From the cell containing the given text, extract its center point as (x, y) coordinate. 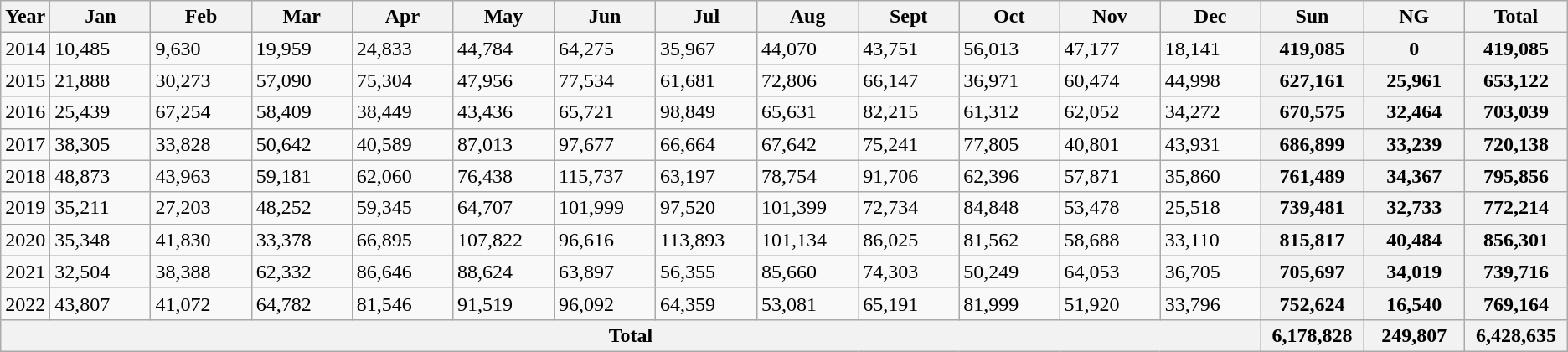
64,359 (707, 303)
66,147 (909, 80)
2018 (25, 176)
76,438 (503, 176)
62,060 (402, 176)
38,388 (201, 272)
57,090 (302, 80)
35,967 (707, 49)
21,888 (101, 80)
752,624 (1312, 303)
58,409 (302, 112)
50,642 (302, 144)
10,485 (101, 49)
115,737 (605, 176)
27,203 (201, 208)
2019 (25, 208)
58,688 (1110, 240)
856,301 (1516, 240)
65,631 (807, 112)
Jan (101, 17)
43,931 (1210, 144)
47,177 (1110, 49)
Dec (1210, 17)
91,706 (909, 176)
2014 (25, 49)
67,254 (201, 112)
33,239 (1414, 144)
19,959 (302, 49)
Jun (605, 17)
85,660 (807, 272)
81,999 (1009, 303)
97,520 (707, 208)
97,677 (605, 144)
Mar (302, 17)
72,734 (909, 208)
May (503, 17)
33,110 (1210, 240)
33,378 (302, 240)
53,081 (807, 303)
81,546 (402, 303)
59,181 (302, 176)
36,971 (1009, 80)
0 (1414, 49)
Sept (909, 17)
91,519 (503, 303)
48,873 (101, 176)
2015 (25, 80)
32,733 (1414, 208)
2022 (25, 303)
769,164 (1516, 303)
43,436 (503, 112)
627,161 (1312, 80)
40,589 (402, 144)
761,489 (1312, 176)
74,303 (909, 272)
43,751 (909, 49)
63,897 (605, 272)
9,630 (201, 49)
Apr (402, 17)
101,999 (605, 208)
84,848 (1009, 208)
82,215 (909, 112)
705,697 (1312, 272)
34,367 (1414, 176)
24,833 (402, 49)
25,518 (1210, 208)
33,828 (201, 144)
56,355 (707, 272)
81,562 (1009, 240)
2017 (25, 144)
Nov (1110, 17)
35,860 (1210, 176)
815,817 (1312, 240)
51,920 (1110, 303)
2020 (25, 240)
101,399 (807, 208)
18,141 (1210, 49)
25,439 (101, 112)
30,273 (201, 80)
44,784 (503, 49)
44,070 (807, 49)
56,013 (1009, 49)
43,807 (101, 303)
87,013 (503, 144)
40,801 (1110, 144)
Jul (707, 17)
34,272 (1210, 112)
739,716 (1516, 272)
86,646 (402, 272)
64,275 (605, 49)
72,806 (807, 80)
25,961 (1414, 80)
98,849 (707, 112)
16,540 (1414, 303)
62,332 (302, 272)
66,895 (402, 240)
96,092 (605, 303)
107,822 (503, 240)
64,053 (1110, 272)
772,214 (1516, 208)
61,681 (707, 80)
2016 (25, 112)
61,312 (1009, 112)
32,464 (1414, 112)
34,019 (1414, 272)
60,474 (1110, 80)
32,504 (101, 272)
249,807 (1414, 335)
57,871 (1110, 176)
41,830 (201, 240)
75,304 (402, 80)
78,754 (807, 176)
35,211 (101, 208)
35,348 (101, 240)
40,484 (1414, 240)
670,575 (1312, 112)
38,449 (402, 112)
62,052 (1110, 112)
NG (1414, 17)
63,197 (707, 176)
47,956 (503, 80)
Feb (201, 17)
75,241 (909, 144)
36,705 (1210, 272)
686,899 (1312, 144)
6,178,828 (1312, 335)
86,025 (909, 240)
43,963 (201, 176)
720,138 (1516, 144)
96,616 (605, 240)
41,072 (201, 303)
53,478 (1110, 208)
88,624 (503, 272)
66,664 (707, 144)
Sun (1312, 17)
65,191 (909, 303)
59,345 (402, 208)
64,707 (503, 208)
38,305 (101, 144)
50,249 (1009, 272)
65,721 (605, 112)
101,134 (807, 240)
44,998 (1210, 80)
113,893 (707, 240)
703,039 (1516, 112)
48,252 (302, 208)
77,805 (1009, 144)
2021 (25, 272)
77,534 (605, 80)
67,642 (807, 144)
795,856 (1516, 176)
739,481 (1312, 208)
Year (25, 17)
33,796 (1210, 303)
653,122 (1516, 80)
6,428,635 (1516, 335)
Oct (1009, 17)
Aug (807, 17)
64,782 (302, 303)
62,396 (1009, 176)
